From the cell containing the given text, extract its center point as (X, Y) coordinate. 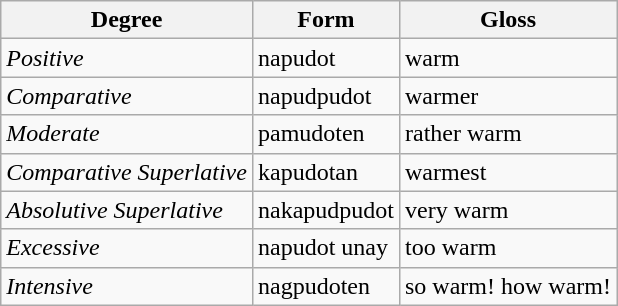
napudpudot (326, 96)
nagpudoten (326, 286)
Gloss (508, 20)
warm (508, 58)
pamudoten (326, 134)
kapudotan (326, 172)
very warm (508, 210)
napudot unay (326, 248)
Absolutive Superlative (127, 210)
Comparative Superlative (127, 172)
so warm! how warm! (508, 286)
napudot (326, 58)
Positive (127, 58)
Comparative (127, 96)
Degree (127, 20)
Form (326, 20)
nakapudpudot (326, 210)
warmer (508, 96)
Moderate (127, 134)
Excessive (127, 248)
Intensive (127, 286)
rather warm (508, 134)
too warm (508, 248)
warmest (508, 172)
